Identify which cell holds the provided text, then report its (x, y) central coordinate. 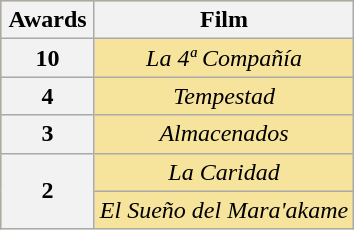
3 (48, 134)
2 (48, 191)
4 (48, 96)
10 (48, 58)
La 4ª Compañía (224, 58)
La Caridad (224, 172)
Film (224, 20)
Almacenados (224, 134)
Awards (48, 20)
El Sueño del Mara'akame (224, 210)
Tempestad (224, 96)
